Search for the cell housing the specified text and yield its [X, Y] center coordinate. 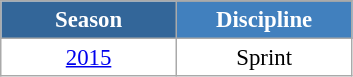
Sprint [264, 58]
2015 [89, 58]
Discipline [264, 20]
Season [89, 20]
